Identify which cell holds the provided text, then report its [x, y] central coordinate. 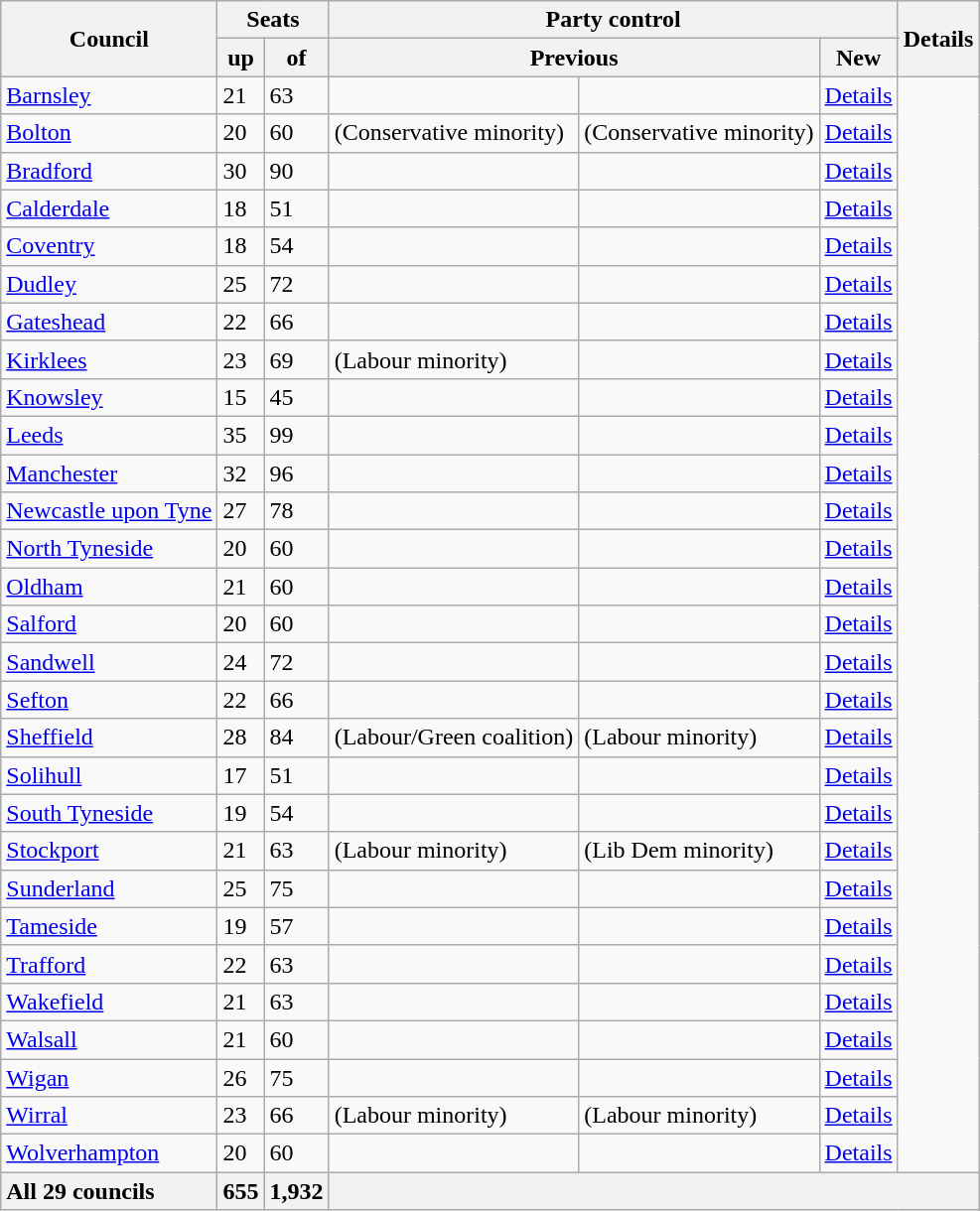
Tameside [109, 926]
99 [296, 435]
27 [240, 511]
Previous [574, 58]
Calderdale [109, 208]
Bolton [109, 133]
Coventry [109, 246]
Seats [273, 20]
Sefton [109, 700]
Party control [614, 20]
Kirklees [109, 359]
78 [296, 511]
(Lib Dem minority) [699, 851]
Solihull [109, 775]
35 [240, 435]
69 [296, 359]
Wakefield [109, 1002]
Council [109, 39]
Bradford [109, 171]
up [240, 58]
28 [240, 738]
South Tyneside [109, 813]
Oldham [109, 587]
32 [240, 473]
Walsall [109, 1039]
84 [296, 738]
30 [240, 171]
Sheffield [109, 738]
Wolverhampton [109, 1153]
45 [296, 397]
15 [240, 397]
Manchester [109, 473]
Leeds [109, 435]
57 [296, 926]
Wirral [109, 1116]
Sandwell [109, 662]
North Tyneside [109, 549]
Gateshead [109, 322]
17 [240, 775]
All 29 councils [109, 1191]
of [296, 58]
90 [296, 171]
Dudley [109, 284]
26 [240, 1077]
96 [296, 473]
24 [240, 662]
(Labour/Green coalition) [454, 738]
Trafford [109, 964]
655 [240, 1191]
Newcastle upon Tyne [109, 511]
Sunderland [109, 888]
Salford [109, 624]
Barnsley [109, 95]
New [858, 58]
Knowsley [109, 397]
Wigan [109, 1077]
Stockport [109, 851]
1,932 [296, 1191]
